Pinpoint the cell where the given text exists, returning its [x, y] midpoint coordinate. 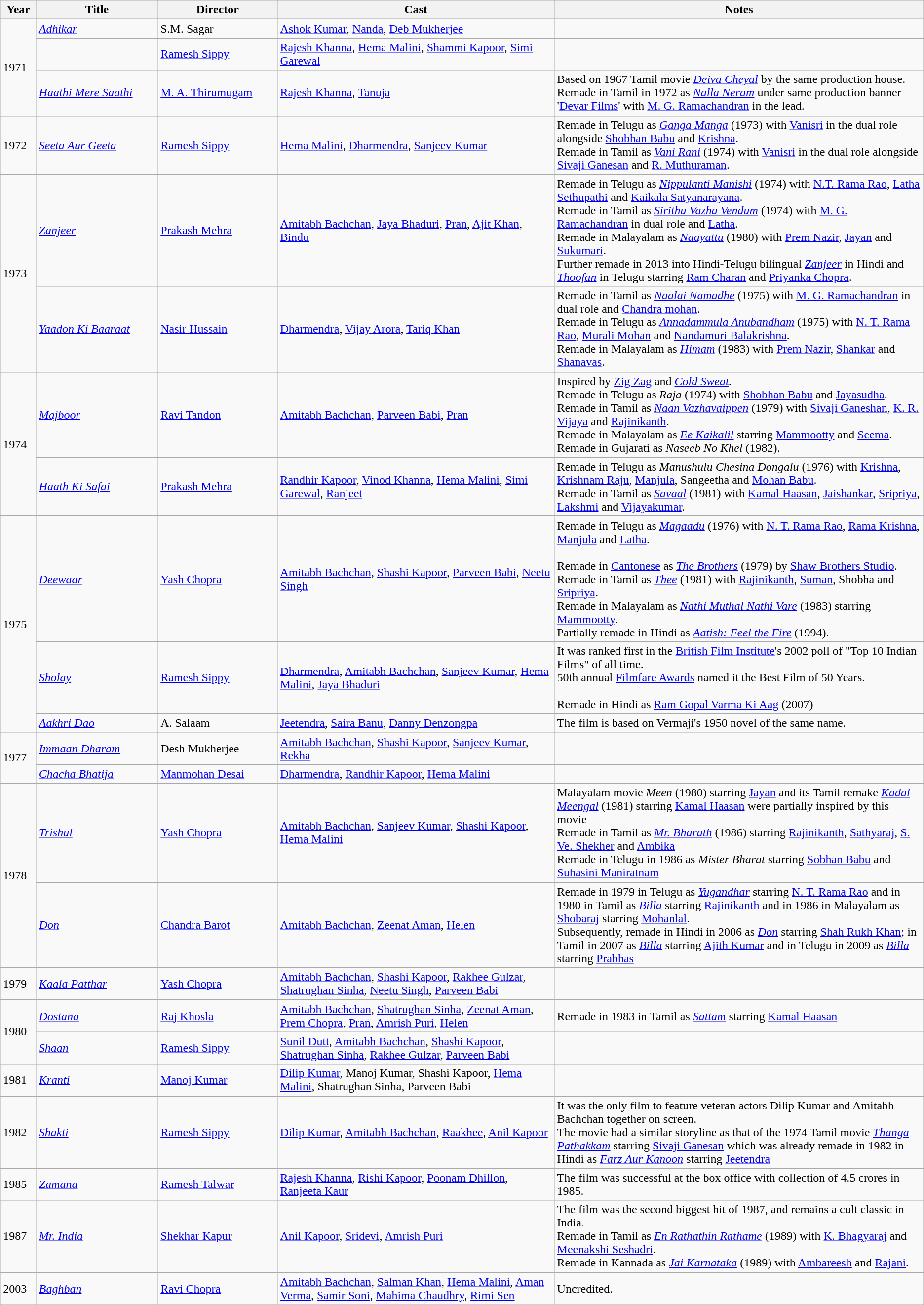
Chacha Bhatija [97, 774]
Uncredited. [739, 1289]
Kranti [97, 1080]
Desh Mukherjee [218, 749]
Seeta Aur Geeta [97, 145]
1978 [18, 876]
Amitabh Bachchan, Zeenat Aman, Helen [416, 925]
A. Salaam [218, 723]
Dharmendra, Randhir Kapoor, Hema Malini [416, 774]
Randhir Kapoor, Vinod Khanna, Hema Malini, Simi Garewal, Ranjeet [416, 487]
Manoj Kumar [218, 1080]
Rajesh Khanna, Hema Malini, Shammi Kapoor, Simi Garewal [416, 54]
Sholay [97, 677]
Amitabh Bachchan, Shatrughan Sinha, Zeenat Aman, Prem Chopra, Pran, Amrish Puri, Helen [416, 1016]
1977 [18, 758]
Amitabh Bachchan, Sanjeev Kumar, Shashi Kapoor, Hema Malini [416, 833]
Zamana [97, 1184]
Trishul [97, 833]
Baghban [97, 1289]
Shekhar Kapur [218, 1236]
Amitabh Bachchan, Shashi Kapoor, Parveen Babi, Neetu Singh [416, 579]
Manmohan Desai [218, 774]
Amitabh Bachchan, Parveen Babi, Pran [416, 415]
S.M. Sagar [218, 29]
Don [97, 925]
1981 [18, 1080]
Dharmendra, Vijay Arora, Tariq Khan [416, 329]
Dilip Kumar, Manoj Kumar, Shashi Kapoor, Hema Malini, Shatrughan Sinha, Parveen Babi [416, 1080]
Amitabh Bachchan, Shashi Kapoor, Sanjeev Kumar, Rekha [416, 749]
2003 [18, 1289]
Deewaar [97, 579]
Remade in 1983 in Tamil as Sattam starring Kamal Haasan [739, 1016]
Notes [739, 10]
Haathi Mere Saathi [97, 93]
Director [218, 10]
Ravi Chopra [218, 1289]
M. A. Thirumugam [218, 93]
Rajesh Khanna, Rishi Kapoor, Poonam Dhillon, Ranjeeta Kaur [416, 1184]
Majboor [97, 415]
1972 [18, 145]
Chandra Barot [218, 925]
Yaadon Ki Baaraat [97, 329]
Raj Khosla [218, 1016]
1973 [18, 273]
The film is based on Vermaji's 1950 novel of the same name. [739, 723]
Rajesh Khanna, Tanuja [416, 93]
Aakhri Dao [97, 723]
Anil Kapoor, Sridevi, Amrish Puri [416, 1236]
1971 [18, 67]
Nasir Hussain [218, 329]
Jeetendra, Saira Banu, Danny Denzongpa [416, 723]
Immaan Dharam [97, 749]
Title [97, 10]
Year [18, 10]
The film was successful at the box office with collection of 4.5 crores in 1985. [739, 1184]
Cast [416, 10]
Ravi Tandon [218, 415]
Mr. India [97, 1236]
Ashok Kumar, Nanda, Deb Mukherjee [416, 29]
Amitabh Bachchan, Jaya Bhaduri, Pran, Ajit Khan, Bindu [416, 230]
1980 [18, 1032]
Amitabh Bachchan, Salman Khan, Hema Malini, Aman Verma, Samir Soni, Mahima Chaudhry, Rimi Sen [416, 1289]
Sunil Dutt, Amitabh Bachchan, Shashi Kapoor, Shatrughan Sinha, Rakhee Gulzar, Parveen Babi [416, 1048]
Haath Ki Safai [97, 487]
Kaala Patthar [97, 984]
1982 [18, 1132]
Dharmendra, Amitabh Bachchan, Sanjeev Kumar, Hema Malini, Jaya Bhaduri [416, 677]
1974 [18, 444]
Adhikar [97, 29]
Amitabh Bachchan, Shashi Kapoor, Rakhee Gulzar, Shatrughan Sinha, Neetu Singh, Parveen Babi [416, 984]
Hema Malini, Dharmendra, Sanjeev Kumar [416, 145]
Dilip Kumar, Amitabh Bachchan, Raakhee, Anil Kapoor [416, 1132]
1987 [18, 1236]
1979 [18, 984]
Shaan [97, 1048]
Shakti [97, 1132]
Zanjeer [97, 230]
1985 [18, 1184]
1975 [18, 624]
Ramesh Talwar [218, 1184]
Dostana [97, 1016]
